Determine the (x, y) coordinate at the center of the cell enclosing the given text.  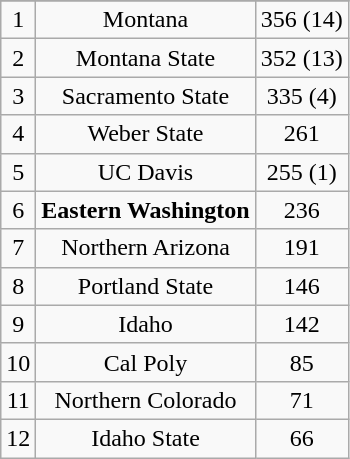
UC Davis (146, 172)
Montana State (146, 58)
335 (4) (302, 96)
Northern Arizona (146, 248)
4 (18, 134)
255 (1) (302, 172)
Idaho State (146, 438)
7 (18, 248)
236 (302, 210)
5 (18, 172)
142 (302, 324)
Idaho (146, 324)
1 (18, 20)
146 (302, 286)
Eastern Washington (146, 210)
Montana (146, 20)
12 (18, 438)
Cal Poly (146, 362)
2 (18, 58)
10 (18, 362)
352 (13) (302, 58)
6 (18, 210)
191 (302, 248)
Weber State (146, 134)
11 (18, 400)
8 (18, 286)
Portland State (146, 286)
9 (18, 324)
3 (18, 96)
66 (302, 438)
71 (302, 400)
Sacramento State (146, 96)
Northern Colorado (146, 400)
85 (302, 362)
261 (302, 134)
356 (14) (302, 20)
